Capture the cell that displays the provided text and extract its [X, Y] central coordinate. 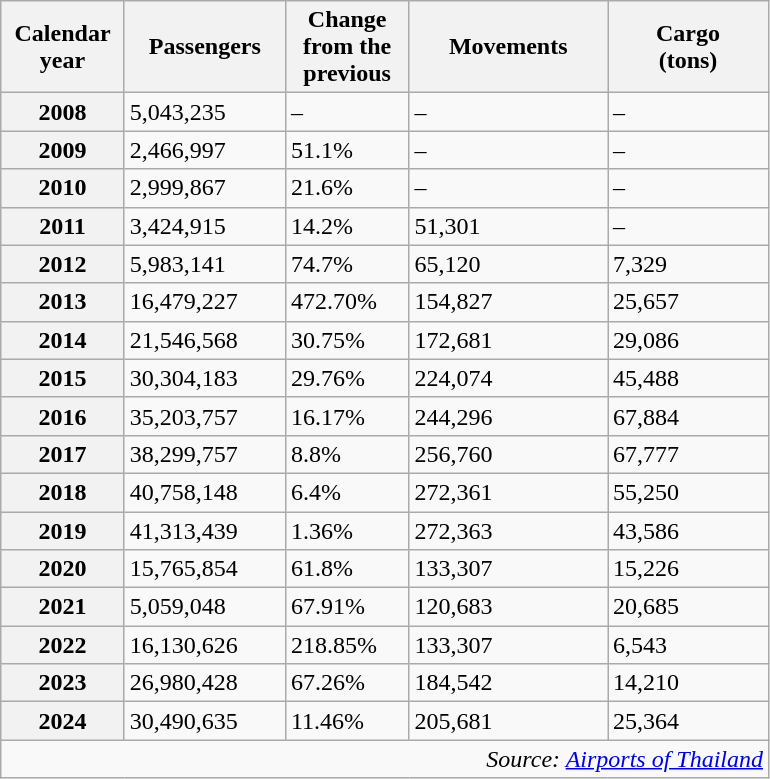
7,329 [688, 264]
2017 [63, 454]
40,758,148 [204, 492]
172,681 [508, 340]
218.85% [347, 645]
2010 [63, 188]
2022 [63, 645]
16,130,626 [204, 645]
29.76% [347, 378]
2015 [63, 378]
51.1% [347, 150]
21,546,568 [204, 340]
6,543 [688, 645]
272,361 [508, 492]
120,683 [508, 607]
2016 [63, 416]
41,313,439 [204, 531]
2013 [63, 302]
51,301 [508, 226]
67.26% [347, 683]
20,685 [688, 607]
256,760 [508, 454]
272,363 [508, 531]
2,999,867 [204, 188]
65,120 [508, 264]
74.7% [347, 264]
2011 [63, 226]
3,424,915 [204, 226]
5,983,141 [204, 264]
2020 [63, 569]
Calendar year [63, 47]
Passengers [204, 47]
30.75% [347, 340]
Movements [508, 47]
2012 [63, 264]
29,086 [688, 340]
30,304,183 [204, 378]
14.2% [347, 226]
26,980,428 [204, 683]
2008 [63, 112]
184,542 [508, 683]
25,364 [688, 721]
21.6% [347, 188]
2009 [63, 150]
472.70% [347, 302]
244,296 [508, 416]
154,827 [508, 302]
2023 [63, 683]
6.4% [347, 492]
15,226 [688, 569]
2019 [63, 531]
2018 [63, 492]
15,765,854 [204, 569]
67,884 [688, 416]
38,299,757 [204, 454]
11.46% [347, 721]
1.36% [347, 531]
Change from the previous [347, 47]
2024 [63, 721]
224,074 [508, 378]
45,488 [688, 378]
2014 [63, 340]
Source: Airports of Thailand [385, 759]
16.17% [347, 416]
14,210 [688, 683]
67,777 [688, 454]
5,059,048 [204, 607]
61.8% [347, 569]
2,466,997 [204, 150]
30,490,635 [204, 721]
43,586 [688, 531]
35,203,757 [204, 416]
67.91% [347, 607]
2021 [63, 607]
55,250 [688, 492]
16,479,227 [204, 302]
Cargo(tons) [688, 47]
25,657 [688, 302]
5,043,235 [204, 112]
205,681 [508, 721]
8.8% [347, 454]
